Provide the [x, y] coordinate of the cell's center where the given text is located.  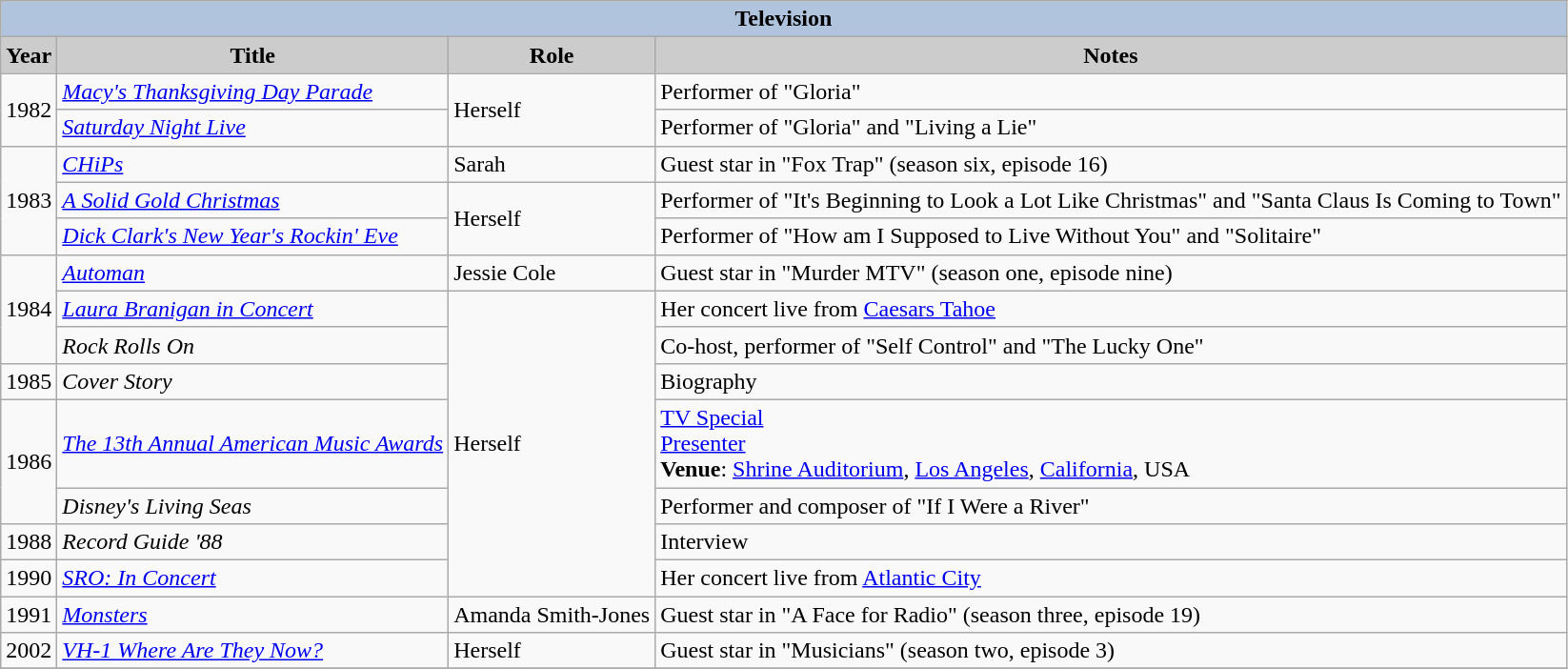
Role [553, 55]
1985 [29, 381]
The 13th Annual American Music Awards [253, 443]
VH-1 Where Are They Now? [253, 651]
1990 [29, 578]
1984 [29, 309]
Title [253, 55]
Interview [1111, 542]
Guest star in "Musicians" (season two, episode 3) [1111, 651]
1988 [29, 542]
Year [29, 55]
Amanda Smith-Jones [553, 615]
Rock Rolls On [253, 345]
Performer of "It's Beginning to Look a Lot Like Christmas" and "Santa Claus Is Coming to Town" [1111, 200]
Performer of "Gloria" and "Living a Lie" [1111, 128]
1982 [29, 110]
Dick Clark's New Year's Rockin' Eve [253, 236]
1991 [29, 615]
Disney's Living Seas [253, 506]
CHiPs [253, 164]
Notes [1111, 55]
Record Guide '88 [253, 542]
Sarah [553, 164]
Biography [1111, 381]
Co-host, performer of "Self Control" and "The Lucky One" [1111, 345]
Macy's Thanksgiving Day Parade [253, 91]
1983 [29, 200]
SRO: In Concert [253, 578]
TV SpecialPresenterVenue: Shrine Auditorium, Los Angeles, California, USA [1111, 443]
1986 [29, 461]
Jessie Cole [553, 273]
Guest star in "A Face for Radio" (season three, episode 19) [1111, 615]
Television [783, 19]
Automan [253, 273]
2002 [29, 651]
Her concert live from Atlantic City [1111, 578]
Cover Story [253, 381]
Performer of "How am I Supposed to Live Without You" and "Solitaire" [1111, 236]
Guest star in "Murder MTV" (season one, episode nine) [1111, 273]
Laura Branigan in Concert [253, 309]
Monsters [253, 615]
Saturday Night Live [253, 128]
Performer of "Gloria" [1111, 91]
Her concert live from Caesars Tahoe [1111, 309]
A Solid Gold Christmas [253, 200]
Guest star in "Fox Trap" (season six, episode 16) [1111, 164]
Performer and composer of "If I Were a River" [1111, 506]
